Capture the cell that displays the provided text and extract its [X, Y] central coordinate. 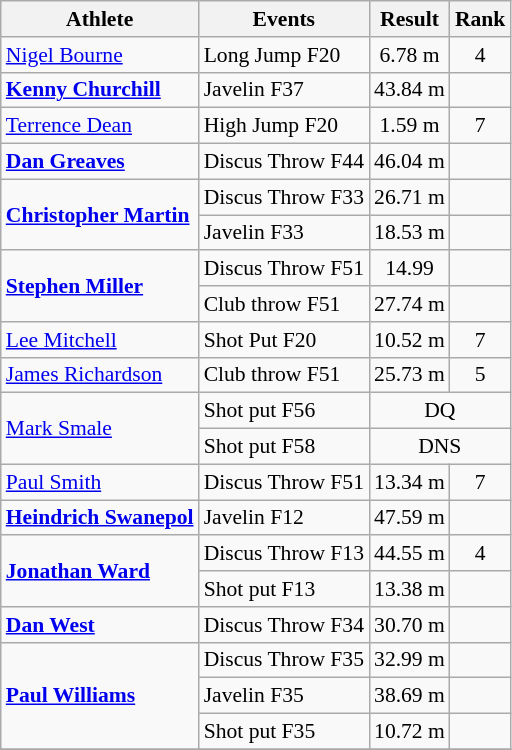
James Richardson [100, 375]
Athlete [100, 19]
43.84 m [410, 90]
6.78 m [410, 55]
10.52 m [410, 340]
Shot put F56 [284, 411]
5 [480, 375]
25.73 m [410, 375]
Long Jump F20 [284, 55]
Stephen Miller [100, 286]
Shot put F58 [284, 447]
26.71 m [410, 197]
47.59 m [410, 518]
Result [410, 19]
Discus Throw F35 [284, 660]
Lee Mitchell [100, 340]
10.72 m [410, 732]
Javelin F33 [284, 233]
Christopher Martin [100, 214]
13.38 m [410, 589]
Shot Put F20 [284, 340]
14.99 [410, 269]
Shot put F13 [284, 589]
18.53 m [410, 233]
Discus Throw F33 [284, 197]
Paul Williams [100, 696]
Rank [480, 19]
44.55 m [410, 554]
13.34 m [410, 482]
Javelin F35 [284, 696]
Mark Smale [100, 428]
30.70 m [410, 625]
Discus Throw F44 [284, 162]
27.74 m [410, 304]
Events [284, 19]
Javelin F12 [284, 518]
1.59 m [410, 126]
DNS [440, 447]
High Jump F20 [284, 126]
46.04 m [410, 162]
Jonathan Ward [100, 572]
38.69 m [410, 696]
32.99 m [410, 660]
Kenny Churchill [100, 90]
Nigel Bourne [100, 55]
Paul Smith [100, 482]
Discus Throw F13 [284, 554]
Dan Greaves [100, 162]
Discus Throw F34 [284, 625]
Javelin F37 [284, 90]
Terrence Dean [100, 126]
Heindrich Swanepol [100, 518]
Dan West [100, 625]
DQ [440, 411]
Shot put F35 [284, 732]
